Search for the cell housing the specified text and yield its (x, y) center coordinate. 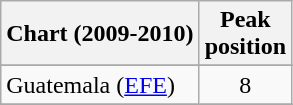
Peakposition (245, 34)
Chart (2009-2010) (100, 34)
Guatemala (EFE) (100, 85)
8 (245, 85)
